Return the (X, Y) coordinate for the center point of the cell that contains the specified text.  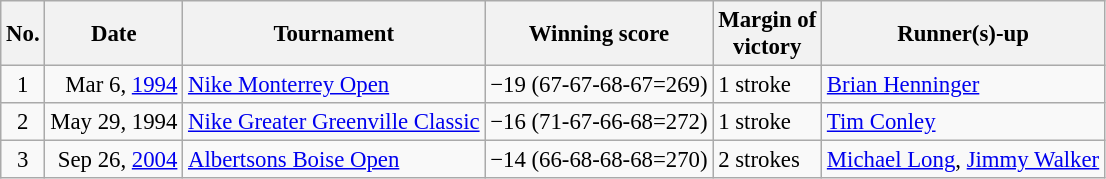
−16 (71-67-66-68=272) (599, 122)
−14 (66-68-68-68=270) (599, 160)
1 (23, 85)
Runner(s)-up (964, 34)
Tim Conley (964, 122)
Date (114, 34)
Brian Henninger (964, 85)
Nike Monterrey Open (334, 85)
Michael Long, Jimmy Walker (964, 160)
2 (23, 122)
Margin ofvictory (768, 34)
Albertsons Boise Open (334, 160)
2 strokes (768, 160)
Winning score (599, 34)
−19 (67-67-68-67=269) (599, 85)
May 29, 1994 (114, 122)
Tournament (334, 34)
Sep 26, 2004 (114, 160)
Mar 6, 1994 (114, 85)
3 (23, 160)
Nike Greater Greenville Classic (334, 122)
No. (23, 34)
